Return [x, y] of the center of cell containing provided text 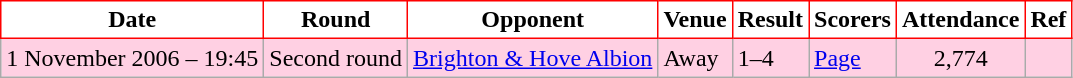
Page [853, 58]
Venue [695, 20]
2,774 [960, 58]
Scorers [853, 20]
Date [132, 20]
Away [695, 58]
Second round [336, 58]
Result [770, 20]
Attendance [960, 20]
1 November 2006 – 19:45 [132, 58]
Round [336, 20]
Brighton & Hove Albion [533, 58]
Opponent [533, 20]
Ref [1048, 20]
1–4 [770, 58]
